From the cell containing the given text, extract its center point as [X, Y] coordinate. 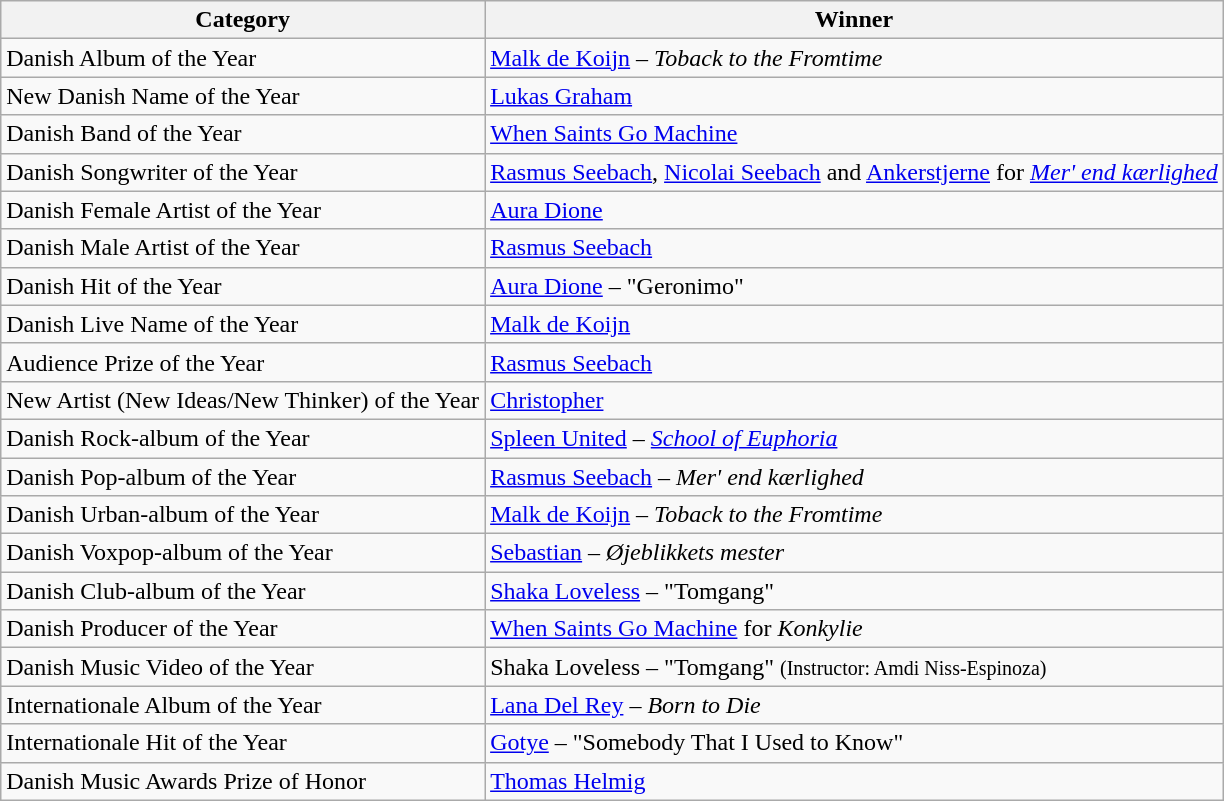
Danish Pop-album of the Year [243, 477]
Gotye – "Somebody That I Used to Know" [854, 743]
Danish Album of the Year [243, 58]
New Danish Name of the Year [243, 96]
Danish Female Artist of the Year [243, 210]
Danish Rock-album of the Year [243, 438]
When Saints Go Machine [854, 134]
Malk de Koijn [854, 324]
Danish Producer of the Year [243, 629]
Danish Band of the Year [243, 134]
Danish Urban-album of the Year [243, 515]
Danish Club-album of the Year [243, 591]
Danish Songwriter of the Year [243, 172]
Shaka Loveless – "Tomgang" (Instructor: Amdi Niss-Espinoza) [854, 667]
Danish Hit of the Year [243, 286]
Internationale Hit of the Year [243, 743]
Rasmus Seebach, Nicolai Seebach and Ankerstjerne for Mer' end kærlighed [854, 172]
Spleen United – School of Euphoria [854, 438]
Christopher [854, 400]
Lana Del Rey – Born to Die [854, 705]
Danish Voxpop-album of the Year [243, 553]
Danish Music Awards Prize of Honor [243, 781]
Internationale Album of the Year [243, 705]
Aura Dione [854, 210]
Category [243, 20]
Winner [854, 20]
Audience Prize of the Year [243, 362]
New Artist (New Ideas/New Thinker) of the Year [243, 400]
Aura Dione – "Geronimo" [854, 286]
Lukas Graham [854, 96]
Rasmus Seebach – Mer' end kærlighed [854, 477]
Danish Male Artist of the Year [243, 248]
Thomas Helmig [854, 781]
Sebastian – Øjeblikkets mester [854, 553]
Danish Music Video of the Year [243, 667]
Danish Live Name of the Year [243, 324]
When Saints Go Machine for Konkylie [854, 629]
Shaka Loveless – "Tomgang" [854, 591]
